Output the [X, Y] coordinate of the center of the cell containing the given text.  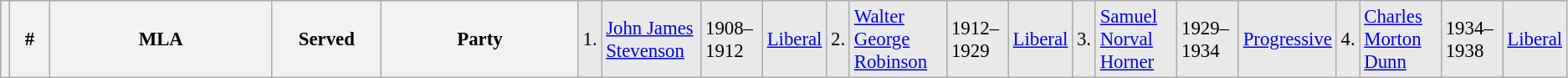
Samuel Norval Horner [1136, 39]
3. [1084, 39]
Party [480, 39]
Progressive [1287, 39]
1. [590, 39]
1934–1938 [1472, 39]
4. [1348, 39]
MLA [161, 39]
John James Stevenson [651, 39]
Walter George Robinson [898, 39]
1912–1929 [978, 39]
# [29, 39]
Served [326, 39]
1929–1934 [1208, 39]
1908–1912 [732, 39]
Charles Morton Dunn [1401, 39]
2. [838, 39]
